Extract the (x, y) coordinate from the center of the cell holding the provided text.  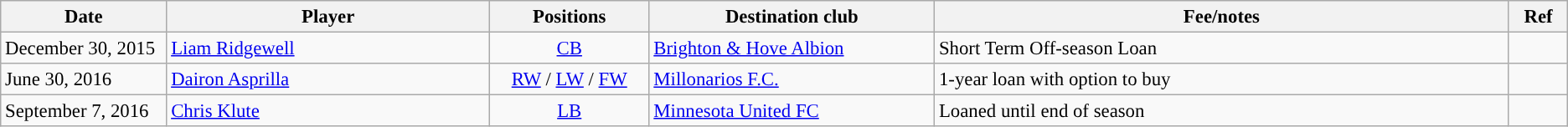
Chris Klute (328, 111)
Destination club (792, 17)
Player (328, 17)
Date (84, 17)
LB (570, 111)
Dairon Asprilla (328, 79)
Ref (1538, 17)
Short Term Off-season Loan (1222, 48)
Minnesota United FC (792, 111)
Fee/notes (1222, 17)
Brighton & Hove Albion (792, 48)
Positions (570, 17)
Liam Ridgewell (328, 48)
June 30, 2016 (84, 79)
RW / LW / FW (570, 79)
September 7, 2016 (84, 111)
Loaned until end of season (1222, 111)
Millonarios F.C. (792, 79)
December 30, 2015 (84, 48)
1-year loan with option to buy (1222, 79)
CB (570, 48)
